Scan for the cell matching the given text and deliver its (x, y) coordinate at center. 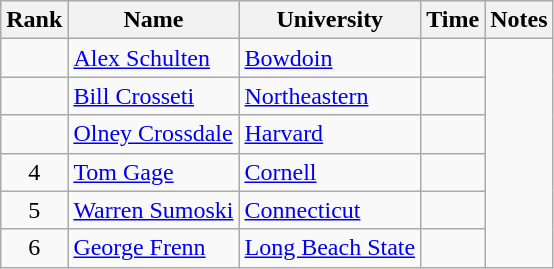
Harvard (330, 134)
Tom Gage (154, 172)
Cornell (330, 172)
5 (34, 210)
Northeastern (330, 96)
Bill Crosseti (154, 96)
6 (34, 248)
Rank (34, 20)
4 (34, 172)
University (330, 20)
Time (453, 20)
Connecticut (330, 210)
Notes (519, 20)
Warren Sumoski (154, 210)
Olney Crossdale (154, 134)
Alex Schulten (154, 58)
George Frenn (154, 248)
Bowdoin (330, 58)
Long Beach State (330, 248)
Name (154, 20)
